From the cell containing the given text, extract its center point as [X, Y] coordinate. 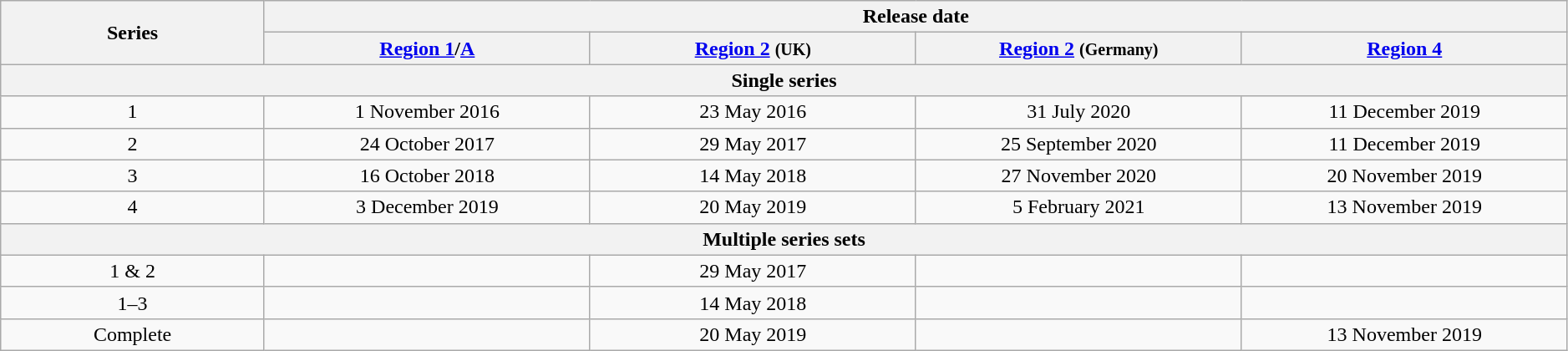
20 November 2019 [1404, 175]
Region 4 [1404, 48]
Single series [784, 80]
2 [133, 144]
23 May 2016 [753, 112]
5 February 2021 [1078, 207]
1 November 2016 [427, 112]
Region 2 (Germany) [1078, 48]
16 October 2018 [427, 175]
31 July 2020 [1078, 112]
Multiple series sets [784, 239]
Release date [916, 17]
4 [133, 207]
Region 1/A [427, 48]
Region 2 (UK) [753, 48]
Complete [133, 334]
1 & 2 [133, 271]
1 [133, 112]
3 [133, 175]
Series [133, 33]
1–3 [133, 303]
25 September 2020 [1078, 144]
24 October 2017 [427, 144]
3 December 2019 [427, 207]
27 November 2020 [1078, 175]
